Return the [X, Y] coordinate for the center point of the cell that contains the specified text.  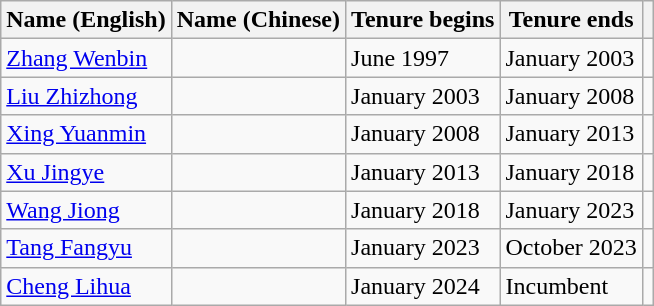
Tenure ends [571, 20]
Tenure begins [423, 20]
Wang Jiong [86, 210]
Cheng Lihua [86, 286]
October 2023 [571, 248]
January 2024 [423, 286]
Xing Yuanmin [86, 134]
Name (Chinese) [258, 20]
June 1997 [423, 58]
Xu Jingye [86, 172]
Name (English) [86, 20]
Liu Zhizhong [86, 96]
Incumbent [571, 286]
Tang Fangyu [86, 248]
Zhang Wenbin [86, 58]
